Find where the given text appears and provide that cell's center as [X, Y] coordinate. 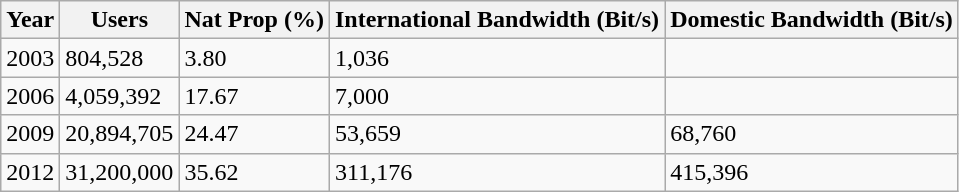
Year [30, 20]
Domestic Bandwidth (Bit/s) [812, 20]
7,000 [496, 96]
53,659 [496, 134]
2012 [30, 172]
415,396 [812, 172]
Nat Prop (%) [254, 20]
3.80 [254, 58]
311,176 [496, 172]
2003 [30, 58]
35.62 [254, 172]
804,528 [120, 58]
1,036 [496, 58]
20,894,705 [120, 134]
2006 [30, 96]
4,059,392 [120, 96]
17.67 [254, 96]
2009 [30, 134]
International Bandwidth (Bit/s) [496, 20]
24.47 [254, 134]
Users [120, 20]
68,760 [812, 134]
31,200,000 [120, 172]
